Locate the cell with the specified text and output its [X, Y] center coordinate. 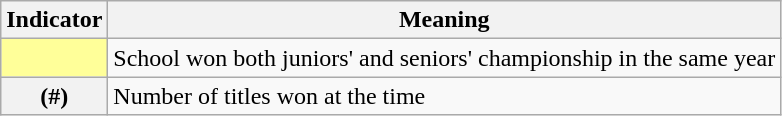
(#) [54, 96]
Indicator [54, 20]
School won both juniors' and seniors' championship in the same year [444, 58]
Meaning [444, 20]
Number of titles won at the time [444, 96]
